Provide the [X, Y] coordinate of the cell's center where the given text is located.  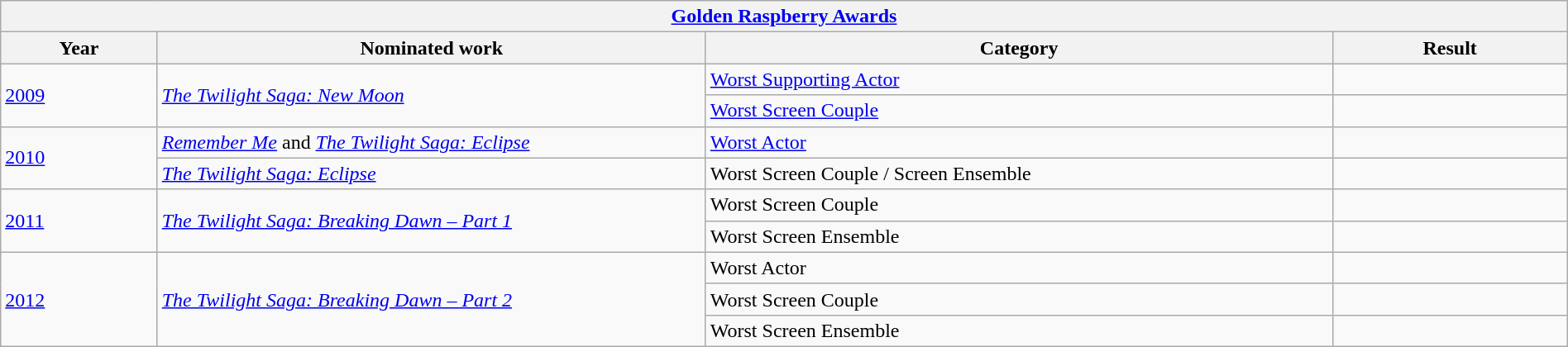
2012 [79, 299]
The Twilight Saga: Breaking Dawn – Part 1 [432, 221]
The Twilight Saga: New Moon [432, 95]
Year [79, 48]
Remember Me and The Twilight Saga: Eclipse [432, 142]
Golden Raspberry Awards [784, 17]
Result [1450, 48]
The Twilight Saga: Breaking Dawn – Part 2 [432, 299]
The Twilight Saga: Eclipse [432, 173]
Nominated work [432, 48]
Worst Screen Couple / Screen Ensemble [1019, 173]
Worst Supporting Actor [1019, 79]
2010 [79, 158]
Category [1019, 48]
2009 [79, 95]
2011 [79, 221]
